Pinpoint the cell where the given text exists, returning its (X, Y) midpoint coordinate. 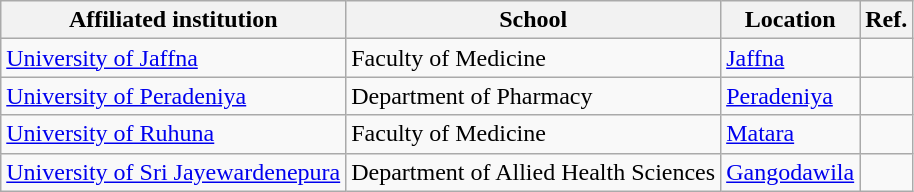
Matara (790, 134)
University of Jaffna (174, 58)
University of Ruhuna (174, 134)
Jaffna (790, 58)
School (534, 20)
Department of Pharmacy (534, 96)
Location (790, 20)
Affiliated institution (174, 20)
University of Sri Jayewardenepura (174, 172)
Gangodawila (790, 172)
Ref. (886, 20)
University of Peradeniya (174, 96)
Department of Allied Health Sciences (534, 172)
Peradeniya (790, 96)
